From the cell containing the given text, extract its center point as (x, y) coordinate. 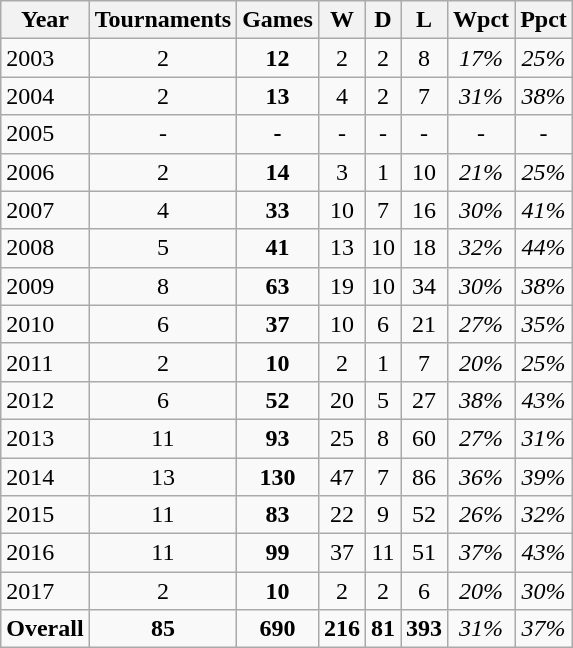
130 (278, 477)
2007 (45, 210)
41 (278, 248)
2014 (45, 477)
D (382, 20)
21% (482, 172)
60 (424, 438)
81 (382, 629)
41% (544, 210)
2015 (45, 515)
44% (544, 248)
35% (544, 324)
33 (278, 210)
Ppct (544, 20)
17% (482, 58)
W (342, 20)
2005 (45, 134)
86 (424, 477)
2006 (45, 172)
Tournaments (163, 20)
2009 (45, 286)
Year (45, 20)
93 (278, 438)
16 (424, 210)
20 (342, 400)
2004 (45, 96)
2016 (45, 553)
L (424, 20)
47 (342, 477)
2003 (45, 58)
393 (424, 629)
12 (278, 58)
9 (382, 515)
2010 (45, 324)
85 (163, 629)
21 (424, 324)
Wpct (482, 20)
14 (278, 172)
27 (424, 400)
2008 (45, 248)
34 (424, 286)
99 (278, 553)
2012 (45, 400)
22 (342, 515)
18 (424, 248)
2013 (45, 438)
Overall (45, 629)
83 (278, 515)
3 (342, 172)
19 (342, 286)
26% (482, 515)
2017 (45, 591)
Games (278, 20)
36% (482, 477)
51 (424, 553)
39% (544, 477)
25 (342, 438)
63 (278, 286)
2011 (45, 362)
690 (278, 629)
216 (342, 629)
